Pinpoint the cell where the given text exists, returning its [x, y] midpoint coordinate. 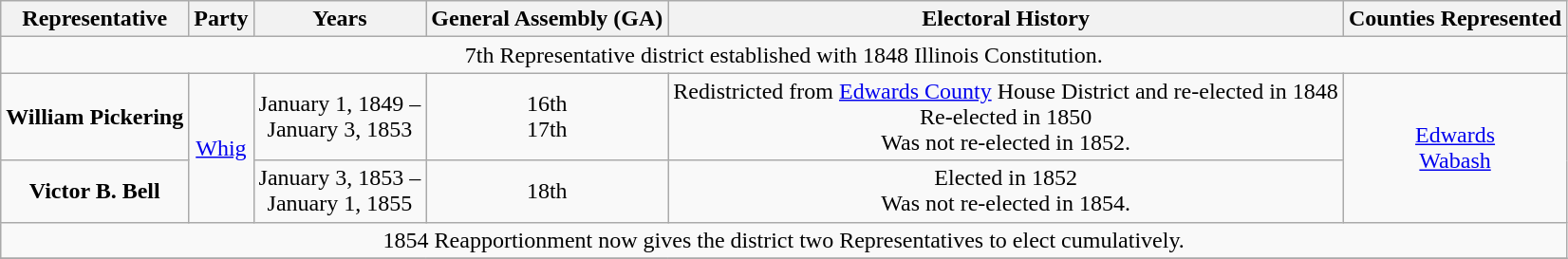
Representative [95, 19]
18th [547, 192]
Counties Represented [1454, 19]
William Pickering [95, 117]
Years [340, 19]
1854 Reapportionment now gives the district two Representatives to elect cumulatively. [784, 240]
Redistricted from Edwards County House District and re-elected in 1848Re-elected in 1850Was not re-elected in 1852. [1006, 117]
7th Representative district established with 1848 Illinois Constitution. [784, 55]
Electoral History [1006, 19]
January 1, 1849 –January 3, 1853 [340, 117]
General Assembly (GA) [547, 19]
Whig [221, 148]
EdwardsWabash [1454, 148]
January 3, 1853 –January 1, 1855 [340, 192]
Elected in 1852Was not re-elected in 1854. [1006, 192]
16th17th [547, 117]
Party [221, 19]
Victor B. Bell [95, 192]
